From the cell containing the given text, extract its center point as [x, y] coordinate. 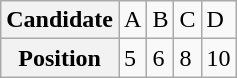
D [218, 20]
5 [132, 58]
A [132, 20]
10 [218, 58]
8 [188, 58]
6 [160, 58]
C [188, 20]
Position [60, 58]
B [160, 20]
Candidate [60, 20]
